Provide the (X, Y) coordinate of the cell's center where the given text is located.  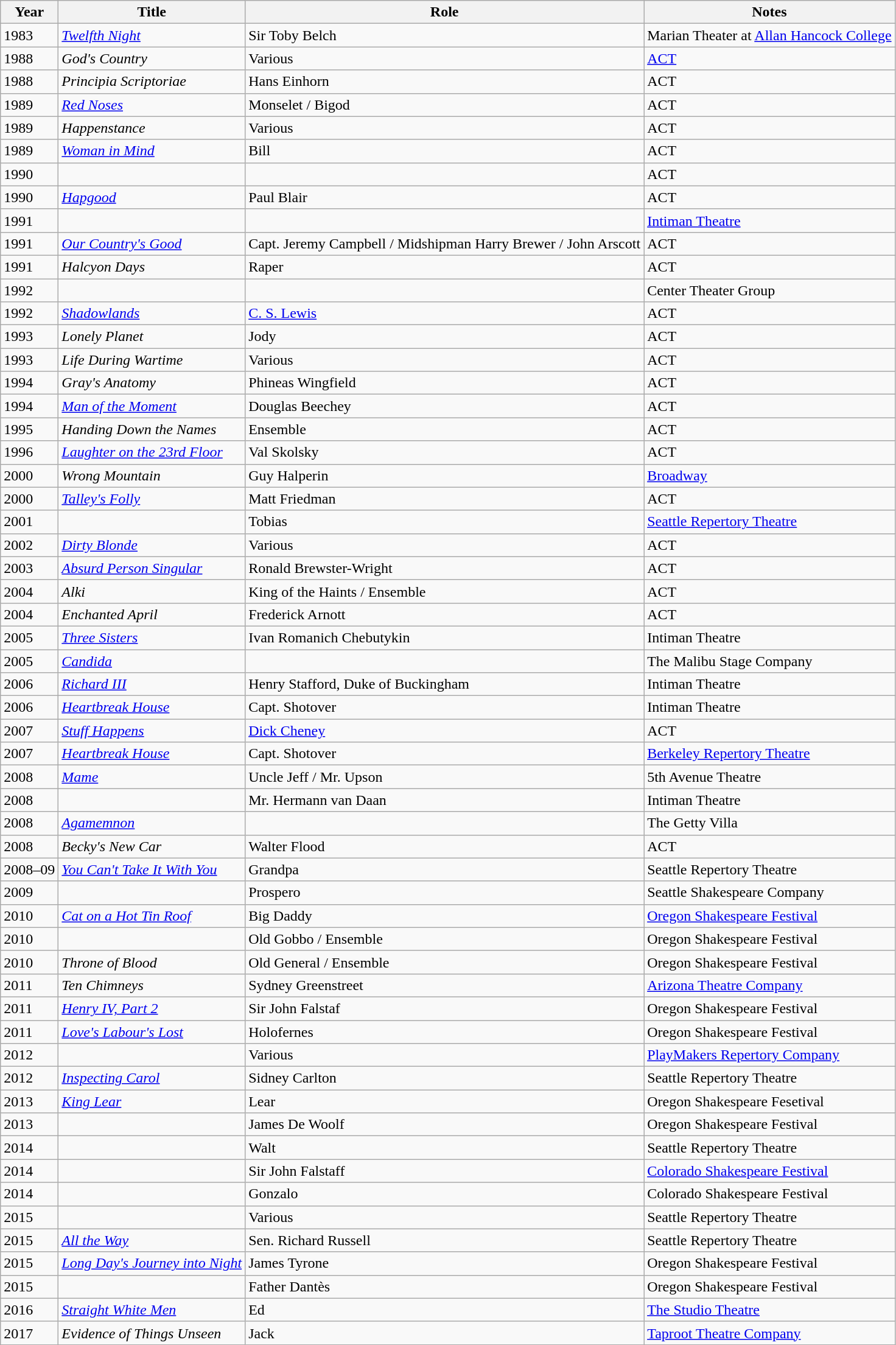
1983 (29, 35)
James Tyrone (444, 1263)
Frederick Arnott (444, 614)
Ten Chimneys (152, 985)
King Lear (152, 1101)
Becky's New Car (152, 846)
Shadowlands (152, 314)
You Can't Take It With You (152, 869)
2001 (29, 522)
Red Noses (152, 105)
2008–09 (29, 869)
James De Woolf (444, 1125)
1995 (29, 429)
Grandpa (444, 869)
Gonzalo (444, 1194)
God's Country (152, 58)
Father Dantès (444, 1287)
Prospero (444, 893)
Role (444, 12)
Our Country's Good (152, 244)
Principia Scriptoriae (152, 82)
Sidney Carlton (444, 1078)
Old Gobbo / Ensemble (444, 939)
Mame (152, 777)
Seattle Shakespeare Company (769, 893)
Woman in Mind (152, 151)
Title (152, 12)
Ensemble (444, 429)
Absurd Person Singular (152, 568)
Halcyon Days (152, 267)
Handing Down the Names (152, 429)
Jack (444, 1333)
Bill (444, 151)
Broadway (769, 476)
Big Daddy (444, 916)
2017 (29, 1333)
Lear (444, 1101)
Val Skolsky (444, 452)
Gray's Anatomy (152, 383)
Love's Labour's Lost (152, 1032)
Old General / Ensemble (444, 962)
Raper (444, 267)
Year (29, 12)
Enchanted April (152, 614)
Candida (152, 661)
Ivan Romanich Chebutykin (444, 637)
Cat on a Hot Tin Roof (152, 916)
Wrong Mountain (152, 476)
Sir John Falstaff (444, 1171)
Monselet / Bigod (444, 105)
Life During Wartime (152, 360)
Mr. Hermann van Daan (444, 800)
Stuff Happens (152, 731)
All the Way (152, 1240)
Henry IV, Part 2 (152, 1008)
Sir John Falstaf (444, 1008)
2009 (29, 893)
Throne of Blood (152, 962)
2016 (29, 1310)
Ronald Brewster-Wright (444, 568)
Paul Blair (444, 197)
Sydney Greenstreet (444, 985)
Dick Cheney (444, 731)
Dirty Blonde (152, 545)
Twelfth Night (152, 35)
Marian Theater at Allan Hancock College (769, 35)
C. S. Lewis (444, 314)
Long Day's Journey into Night (152, 1263)
PlayMakers Repertory Company (769, 1055)
Straight White Men (152, 1310)
Notes (769, 12)
The Studio Theatre (769, 1310)
King of the Haints / Ensemble (444, 591)
Arizona Theatre Company (769, 985)
Holofernes (444, 1032)
Center Theater Group (769, 290)
Taproot Theatre Company (769, 1333)
Uncle Jeff / Mr. Upson (444, 777)
Berkeley Repertory Theatre (769, 754)
Evidence of Things Unseen (152, 1333)
The Getty Villa (769, 823)
Lonely Planet (152, 337)
Jody (444, 337)
Agamemnon (152, 823)
Inspecting Carol (152, 1078)
Oregon Shakespeare Fesetival (769, 1101)
Walt (444, 1148)
Henry Stafford, Duke of Buckingham (444, 684)
1996 (29, 452)
Sir Toby Belch (444, 35)
Man of the Moment (152, 406)
Douglas Beechey (444, 406)
2002 (29, 545)
Happenstance (152, 128)
Three Sisters (152, 637)
Hapgood (152, 197)
Guy Halperin (444, 476)
Sen. Richard Russell (444, 1240)
Ed (444, 1310)
Capt. Jeremy Campbell / Midshipman Harry Brewer / John Arscott (444, 244)
Phineas Wingfield (444, 383)
Richard III (152, 684)
Laughter on the 23rd Floor (152, 452)
Hans Einhorn (444, 82)
Alki (152, 591)
2003 (29, 568)
Walter Flood (444, 846)
Tobias (444, 522)
The Malibu Stage Company (769, 661)
Talley's Folly (152, 499)
5th Avenue Theatre (769, 777)
Matt Friedman (444, 499)
